Capture the cell that displays the provided text and extract its (X, Y) central coordinate. 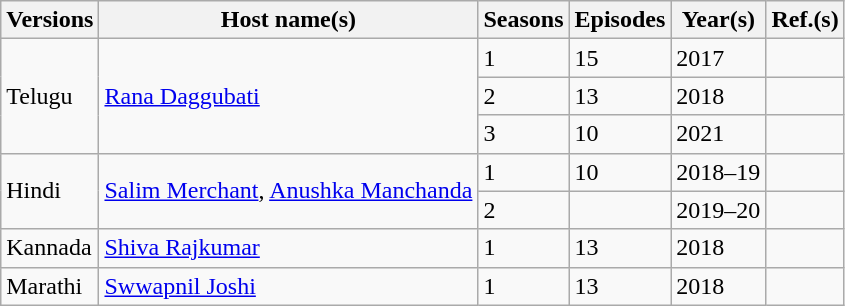
Host name(s) (288, 20)
Episodes (620, 20)
2017 (718, 58)
Ref.(s) (805, 20)
Seasons (524, 20)
Hindi (50, 191)
3 (524, 134)
Year(s) (718, 20)
Kannada (50, 248)
Telugu (50, 96)
15 (620, 58)
Rana Daggubati (288, 96)
Swwapnil Joshi (288, 286)
2019–20 (718, 210)
Versions (50, 20)
Shiva Rajkumar (288, 248)
Marathi (50, 286)
Salim Merchant, Anushka Manchanda (288, 191)
2018–19 (718, 172)
2021 (718, 134)
